From the cell containing the given text, extract its center point as [X, Y] coordinate. 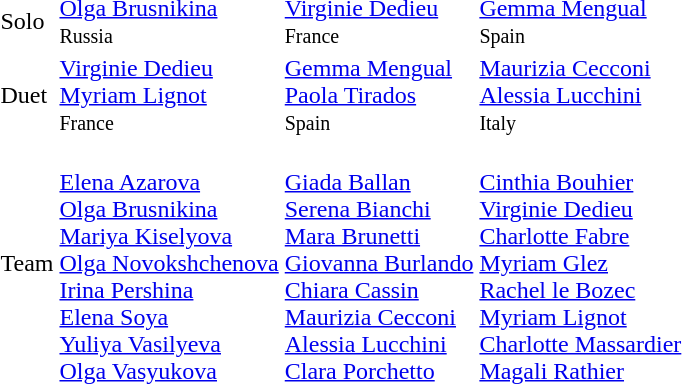
Gemma MengualPaola TiradosSpain [379, 95]
Virginie DedieuMyriam LignotFrance [169, 95]
